Scan for the cell matching the given text and deliver its (X, Y) coordinate at center. 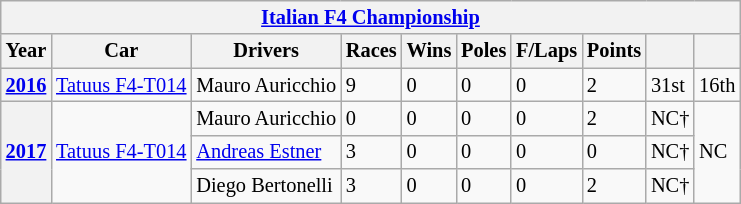
Car (121, 51)
Races (372, 51)
Wins (430, 51)
Drivers (266, 51)
Year (26, 51)
Italian F4 Championship (370, 17)
F/Laps (546, 51)
16th (717, 85)
Diego Bertonelli (266, 186)
31st (670, 85)
NC (717, 152)
Andreas Estner (266, 152)
9 (372, 85)
2016 (26, 85)
Poles (484, 51)
Points (614, 51)
2017 (26, 152)
